Capture the cell that displays the provided text and extract its (X, Y) central coordinate. 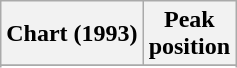
Peakposition (189, 34)
Chart (1993) (72, 34)
